Extract the (X, Y) coordinate from the center of the cell holding the provided text.  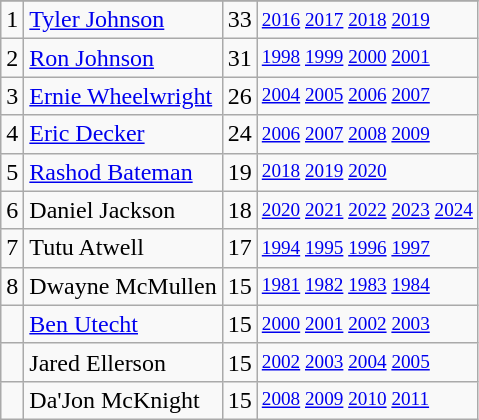
2020 2021 2022 2023 2024 (367, 210)
Rashod Bateman (123, 172)
2004 2005 2006 2007 (367, 96)
2018 2019 2020 (367, 172)
1994 1995 1996 1997 (367, 248)
Daniel Jackson (123, 210)
5 (12, 172)
24 (240, 134)
2000 2001 2002 2003 (367, 324)
1981 1982 1983 1984 (367, 286)
2016 2017 2018 2019 (367, 20)
7 (12, 248)
31 (240, 58)
19 (240, 172)
Dwayne McMullen (123, 286)
Ben Utecht (123, 324)
26 (240, 96)
2 (12, 58)
4 (12, 134)
2008 2009 2010 2011 (367, 400)
1 (12, 20)
Tutu Atwell (123, 248)
17 (240, 248)
3 (12, 96)
Tyler Johnson (123, 20)
Ernie Wheelwright (123, 96)
2002 2003 2004 2005 (367, 362)
18 (240, 210)
8 (12, 286)
33 (240, 20)
Ron Johnson (123, 58)
Jared Ellerson (123, 362)
2006 2007 2008 2009 (367, 134)
1998 1999 2000 2001 (367, 58)
6 (12, 210)
Eric Decker (123, 134)
Da'Jon McKnight (123, 400)
